Find where the given text appears and provide that cell's center as (x, y) coordinate. 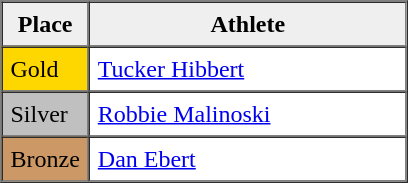
Dan Ebert (248, 158)
Tucker Hibbert (248, 68)
Gold (46, 68)
Silver (46, 114)
Athlete (248, 24)
Place (46, 24)
Bronze (46, 158)
Robbie Malinoski (248, 114)
